Provide the [x, y] coordinate of the cell's center where the given text is located.  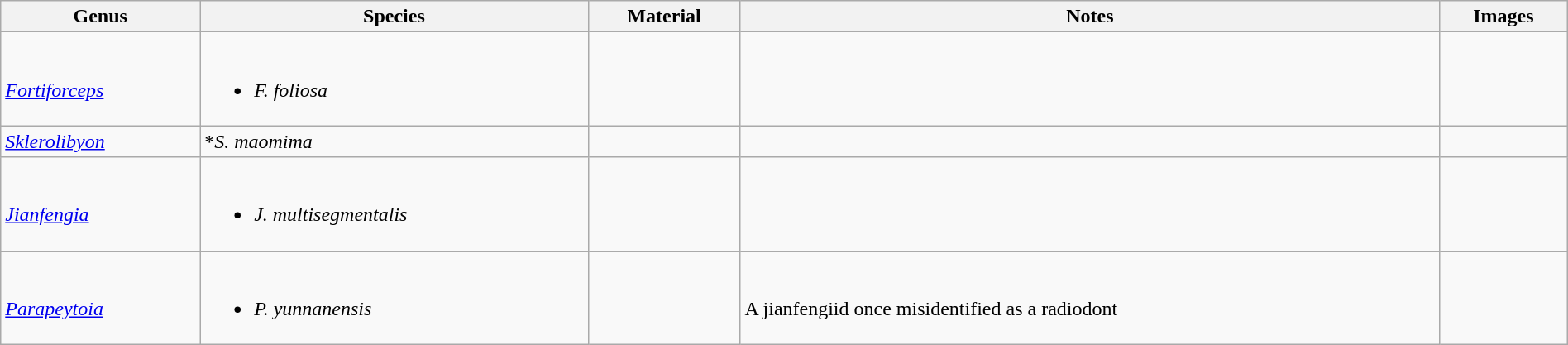
F. foliosa [394, 79]
Images [1503, 17]
P. yunnanensis [394, 298]
J. multisegmentalis [394, 204]
Notes [1090, 17]
*S. maomima [394, 141]
Parapeytoia [101, 298]
Genus [101, 17]
Sklerolibyon [101, 141]
Jianfengia [101, 204]
Material [664, 17]
Species [394, 17]
A jianfengiid once misidentified as a radiodont [1090, 298]
Fortiforceps [101, 79]
